Pinpoint the cell where the given text exists, returning its (x, y) midpoint coordinate. 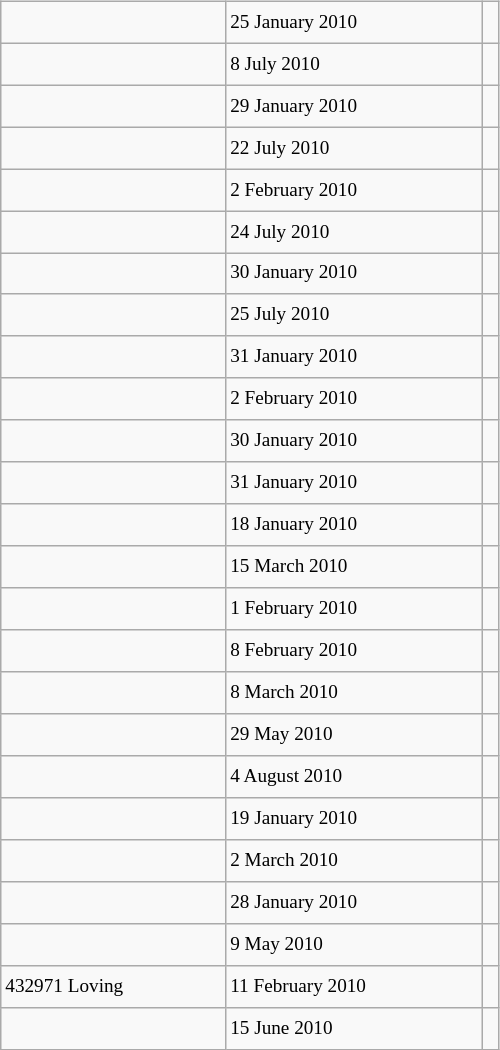
2 March 2010 (354, 861)
29 May 2010 (354, 735)
18 January 2010 (354, 525)
28 January 2010 (354, 902)
19 January 2010 (354, 819)
8 March 2010 (354, 693)
29 January 2010 (354, 106)
8 July 2010 (354, 64)
24 July 2010 (354, 232)
432971 Loving (114, 986)
22 July 2010 (354, 148)
8 February 2010 (354, 651)
25 July 2010 (354, 315)
15 June 2010 (354, 1028)
9 May 2010 (354, 944)
1 February 2010 (354, 609)
25 January 2010 (354, 22)
4 August 2010 (354, 777)
11 February 2010 (354, 986)
15 March 2010 (354, 567)
